Extract the [x, y] coordinate from the center of the cell holding the provided text.  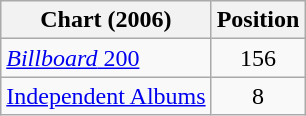
Chart (2006) [106, 20]
Position [258, 20]
Billboard 200 [106, 58]
8 [258, 96]
156 [258, 58]
Independent Albums [106, 96]
